Scan for the cell matching the given text and deliver its [X, Y] coordinate at center. 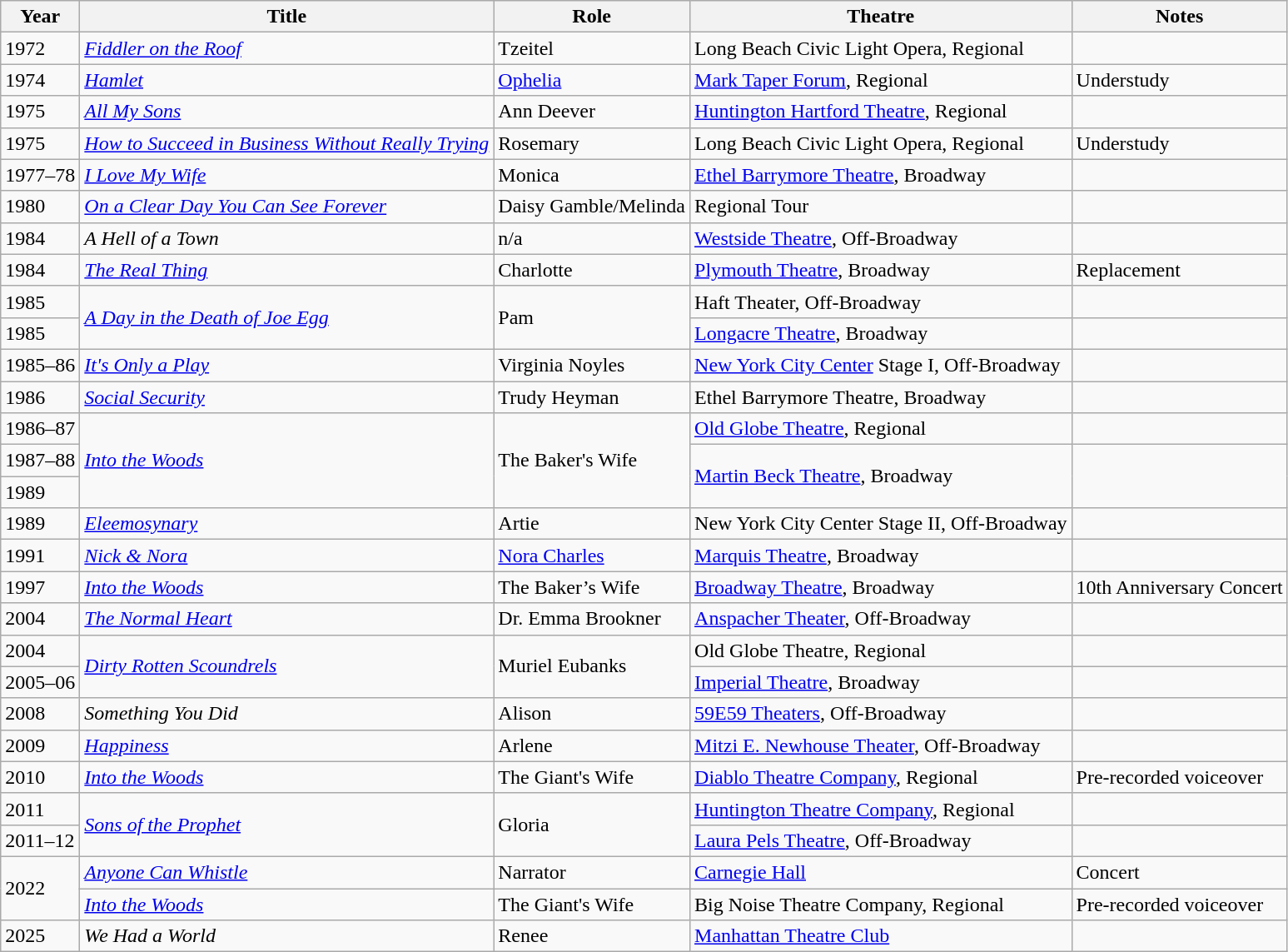
Role [592, 17]
Haft Theater, Off-Broadway [881, 302]
New York City Center Stage I, Off-Broadway [881, 365]
Trudy Heyman [592, 397]
1972 [40, 48]
2008 [40, 714]
I Love My Wife [286, 175]
Regional Tour [881, 207]
Happiness [286, 745]
2011–12 [40, 840]
Imperial Theatre, Broadway [881, 682]
Title [286, 17]
Mitzi E. Newhouse Theater, Off-Broadway [881, 745]
All My Sons [286, 112]
2005–06 [40, 682]
New York City Center Stage II, Off-Broadway [881, 524]
1987–88 [40, 461]
Notes [1179, 17]
Westside Theatre, Off-Broadway [881, 238]
The Real Thing [286, 270]
Dirty Rotten Scoundrels [286, 666]
1980 [40, 207]
Eleemosynary [286, 524]
Charlotte [592, 270]
1974 [40, 80]
Big Noise Theatre Company, Regional [881, 904]
Broadway Theatre, Broadway [881, 587]
The Baker’s Wife [592, 587]
Huntington Theatre Company, Regional [881, 809]
Muriel Eubanks [592, 666]
A Day in the Death of Joe Egg [286, 317]
Ann Deever [592, 112]
Sons of the Prophet [286, 825]
The Normal Heart [286, 619]
59E59 Theaters, Off-Broadway [881, 714]
Daisy Gamble/Melinda [592, 207]
Year [40, 17]
Nick & Nora [286, 556]
n/a [592, 238]
Rosemary [592, 143]
Manhattan Theatre Club [881, 936]
2010 [40, 777]
10th Anniversary Concert [1179, 587]
How to Succeed in Business Without Really Trying [286, 143]
A Hell of a Town [286, 238]
Anspacher Theater, Off-Broadway [881, 619]
Tzeitel [592, 48]
Laura Pels Theatre, Off-Broadway [881, 840]
Pam [592, 317]
2011 [40, 809]
It's Only a Play [286, 365]
Concert [1179, 872]
2022 [40, 888]
Replacement [1179, 270]
Anyone Can Whistle [286, 872]
The Baker's Wife [592, 461]
1985–86 [40, 365]
Something You Did [286, 714]
Narrator [592, 872]
Plymouth Theatre, Broadway [881, 270]
Fiddler on the Roof [286, 48]
Artie [592, 524]
On a Clear Day You Can See Forever [286, 207]
Longacre Theatre, Broadway [881, 333]
Alison [592, 714]
1986–87 [40, 429]
Ophelia [592, 80]
Nora Charles [592, 556]
1991 [40, 556]
1986 [40, 397]
Huntington Hartford Theatre, Regional [881, 112]
Renee [592, 936]
Theatre [881, 17]
1977–78 [40, 175]
Carnegie Hall [881, 872]
1997 [40, 587]
We Had a World [286, 936]
Dr. Emma Brookner [592, 619]
Virginia Noyles [592, 365]
2009 [40, 745]
Gloria [592, 825]
Monica [592, 175]
Mark Taper Forum, Regional [881, 80]
Marquis Theatre, Broadway [881, 556]
Social Security [286, 397]
Diablo Theatre Company, Regional [881, 777]
2025 [40, 936]
Hamlet [286, 80]
Arlene [592, 745]
Martin Beck Theatre, Broadway [881, 476]
